Extract the [X, Y] coordinate from the center of the cell holding the provided text.  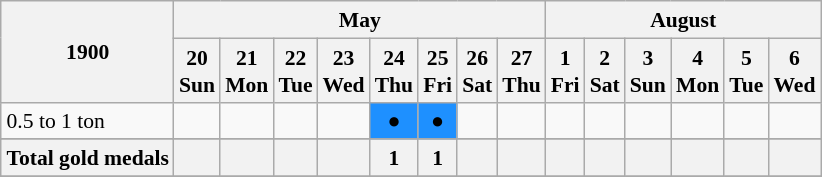
1Fri [566, 70]
0.5 to 1 ton [87, 120]
24Thu [394, 70]
4Mon [698, 70]
21Mon [246, 70]
6Wed [794, 70]
27Thu [522, 70]
23Wed [344, 70]
2Sat [605, 70]
26Sat [477, 70]
3Sun [648, 70]
May [360, 20]
25Fri [438, 70]
20Sun [197, 70]
Total gold medals [87, 158]
August [684, 20]
22Tue [295, 70]
1900 [87, 52]
5Tue [746, 70]
